Detect which cell encompasses the target text, then output its (x, y) center coordinate. 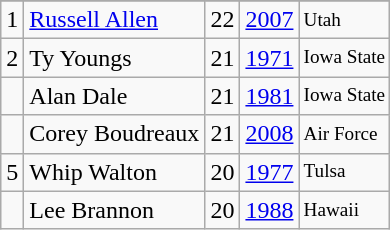
Tulsa (344, 172)
1988 (270, 210)
Alan Dale (114, 96)
1971 (270, 58)
Utah (344, 20)
1977 (270, 172)
1981 (270, 96)
22 (222, 20)
2 (12, 58)
5 (12, 172)
Whip Walton (114, 172)
2008 (270, 134)
Russell Allen (114, 20)
Air Force (344, 134)
Ty Youngs (114, 58)
Lee Brannon (114, 210)
2007 (270, 20)
Hawaii (344, 210)
Corey Boudreaux (114, 134)
1 (12, 20)
